Output the (X, Y) coordinate of the center of the cell containing the given text.  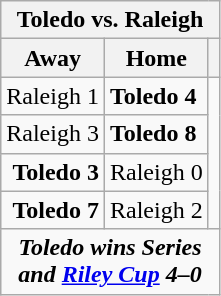
Raleigh 0 (156, 172)
Toledo 7 (53, 210)
Toledo 8 (156, 134)
Toledo 4 (156, 96)
Raleigh 1 (53, 96)
Home (156, 58)
Raleigh 2 (156, 210)
Toledo wins Series and Riley Cup 4–0 (110, 262)
Toledo vs. Raleigh (110, 20)
Away (53, 58)
Raleigh 3 (53, 134)
Toledo 3 (53, 172)
